Locate the cell with the specified text and output its [x, y] center coordinate. 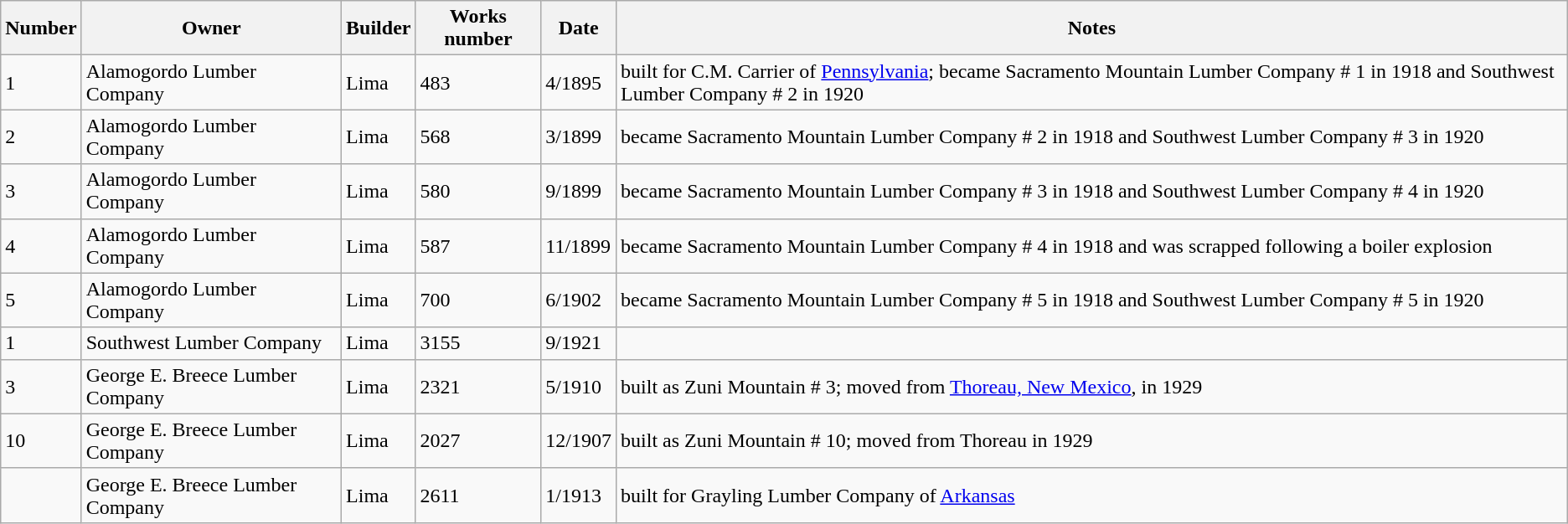
became Sacramento Mountain Lumber Company # 5 in 1918 and Southwest Lumber Company # 5 in 1920 [1092, 300]
Southwest Lumber Company [211, 343]
9/1921 [579, 343]
6/1902 [579, 300]
12/1907 [579, 440]
587 [478, 246]
2 [41, 137]
became Sacramento Mountain Lumber Company # 3 in 1918 and Southwest Lumber Company # 4 in 1920 [1092, 191]
Builder [379, 28]
2027 [478, 440]
Owner [211, 28]
5 [41, 300]
built as Zuni Mountain # 10; moved from Thoreau in 1929 [1092, 440]
built for C.M. Carrier of Pennsylvania; became Sacramento Mountain Lumber Company # 1 in 1918 and Southwest Lumber Company # 2 in 1920 [1092, 82]
Works number [478, 28]
3/1899 [579, 137]
483 [478, 82]
2611 [478, 496]
became Sacramento Mountain Lumber Company # 2 in 1918 and Southwest Lumber Company # 3 in 1920 [1092, 137]
5/1910 [579, 387]
1/1913 [579, 496]
10 [41, 440]
700 [478, 300]
built for Grayling Lumber Company of Arkansas [1092, 496]
4 [41, 246]
11/1899 [579, 246]
became Sacramento Mountain Lumber Company # 4 in 1918 and was scrapped following a boiler explosion [1092, 246]
580 [478, 191]
Notes [1092, 28]
4/1895 [579, 82]
9/1899 [579, 191]
568 [478, 137]
2321 [478, 387]
Date [579, 28]
3155 [478, 343]
built as Zuni Mountain # 3; moved from Thoreau, New Mexico, in 1929 [1092, 387]
Number [41, 28]
